Identify which cell holds the provided text, then report its (x, y) central coordinate. 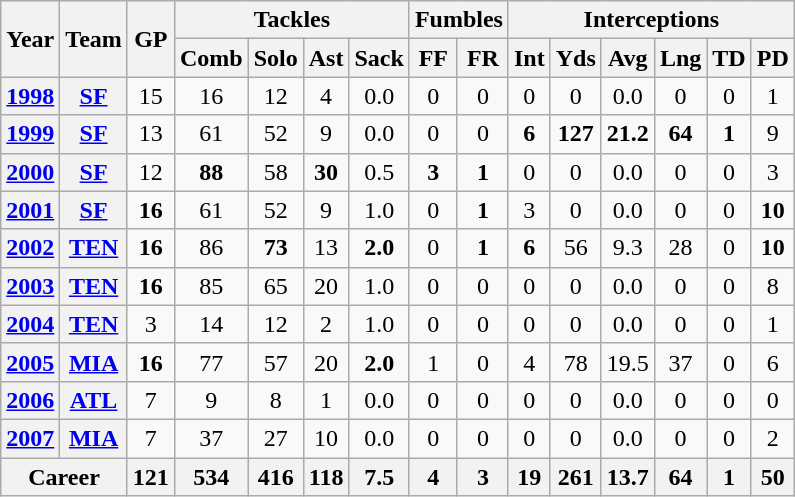
2000 (30, 172)
121 (150, 477)
2001 (30, 210)
Ast (326, 58)
73 (276, 248)
2005 (30, 362)
118 (326, 477)
57 (276, 362)
15 (150, 96)
85 (211, 286)
19.5 (628, 362)
65 (276, 286)
30 (326, 172)
13.7 (628, 477)
19 (529, 477)
FF (433, 58)
0.5 (379, 172)
Interceptions (651, 20)
56 (576, 248)
50 (772, 477)
28 (680, 248)
2004 (30, 324)
Sack (379, 58)
Tackles (292, 20)
2003 (30, 286)
27 (276, 438)
Solo (276, 58)
Avg (628, 58)
58 (276, 172)
GP (150, 39)
Int (529, 58)
2006 (30, 400)
Yds (576, 58)
Team (94, 39)
ATL (94, 400)
PD (772, 58)
Fumbles (458, 20)
88 (211, 172)
Year (30, 39)
1999 (30, 134)
14 (211, 324)
1998 (30, 96)
2002 (30, 248)
7.5 (379, 477)
Career (64, 477)
261 (576, 477)
9.3 (628, 248)
77 (211, 362)
78 (576, 362)
TD (729, 58)
Lng (680, 58)
127 (576, 134)
534 (211, 477)
416 (276, 477)
2007 (30, 438)
21.2 (628, 134)
Comb (211, 58)
86 (211, 248)
FR (482, 58)
